Locate the cell with the specified text and output its [X, Y] center coordinate. 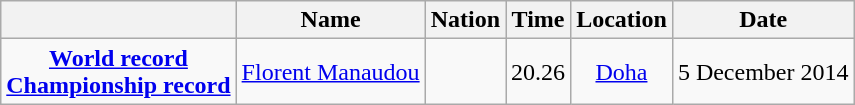
Florent Manaudou [330, 72]
20.26 [538, 72]
5 December 2014 [763, 72]
Doha [622, 72]
Date [763, 20]
World recordChampionship record [118, 72]
Name [330, 20]
Nation [465, 20]
Location [622, 20]
Time [538, 20]
